Scan for the cell matching the given text and deliver its (X, Y) coordinate at center. 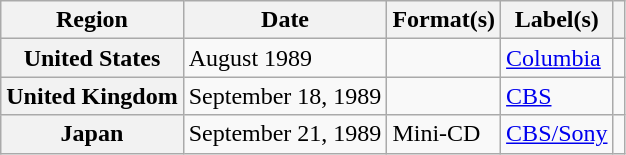
Date (285, 20)
Columbia (557, 58)
CBS/Sony (557, 134)
Japan (92, 134)
United Kingdom (92, 96)
September 18, 1989 (285, 96)
August 1989 (285, 58)
United States (92, 58)
September 21, 1989 (285, 134)
Format(s) (444, 20)
CBS (557, 96)
Region (92, 20)
Label(s) (557, 20)
Mini-CD (444, 134)
